Pinpoint the cell where the given text exists, returning its [X, Y] midpoint coordinate. 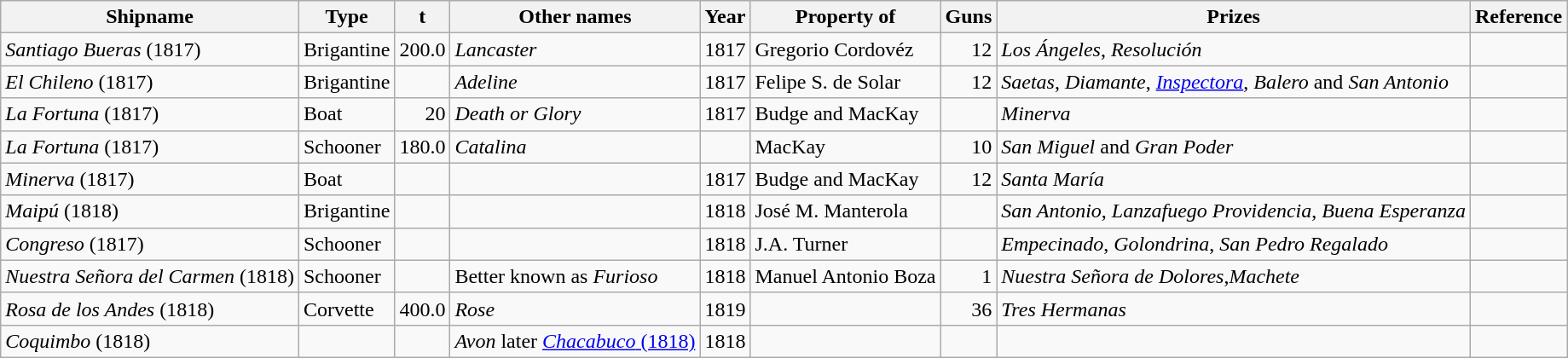
Guns [969, 17]
San Antonio, Lanzafuego Providencia, Buena Esperanza [1234, 211]
Corvette [346, 309]
Other names [575, 17]
J.A. Turner [846, 244]
Tres Hermanas [1234, 309]
Death or Glory [575, 114]
Manuel Antonio Boza [846, 276]
1 [969, 276]
Minerva (1817) [150, 179]
Empecinado, Golondrina, San Pedro Regalado [1234, 244]
Rose [575, 309]
10 [969, 147]
180.0 [423, 147]
Santiago Bueras (1817) [150, 49]
20 [423, 114]
Rosa de los Andes (1818) [150, 309]
Saetas, Diamante, Inspectora, Balero and San Antonio [1234, 82]
36 [969, 309]
San Miguel and Gran Poder [1234, 147]
Congreso (1817) [150, 244]
Property of [846, 17]
Adeline [575, 82]
Los Ángeles, Resolución [1234, 49]
Coquimbo (1818) [150, 341]
José M. Manterola [846, 211]
Prizes [1234, 17]
200.0 [423, 49]
Nuestra Señora del Carmen (1818) [150, 276]
MacKay [846, 147]
Lancaster [575, 49]
Felipe S. de Solar [846, 82]
Santa María [1234, 179]
400.0 [423, 309]
Minerva [1234, 114]
Year [725, 17]
Type [346, 17]
Better known as Furioso [575, 276]
Nuestra Señora de Dolores,Machete [1234, 276]
Maipú (1818) [150, 211]
Catalina [575, 147]
Gregorio Cordovéz [846, 49]
El Chileno (1817) [150, 82]
Avon later Chacabuco (1818) [575, 341]
t [423, 17]
Reference [1518, 17]
1819 [725, 309]
Shipname [150, 17]
